Detect which cell encompasses the target text, then output its (X, Y) center coordinate. 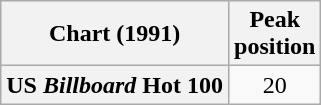
20 (275, 85)
US Billboard Hot 100 (115, 85)
Peakposition (275, 34)
Chart (1991) (115, 34)
